Determine the [x, y] coordinate at the center of the cell enclosing the given text.  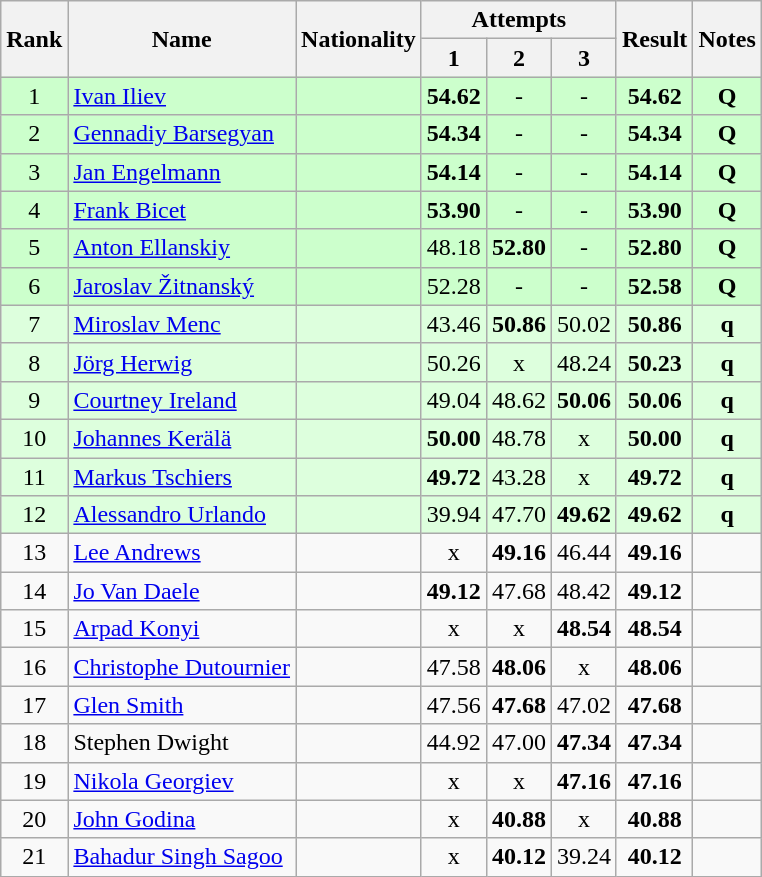
Alessandro Urlando [182, 515]
39.94 [454, 515]
Frank Bicet [182, 210]
Stephen Dwight [182, 743]
Ivan Iliev [182, 96]
Gennadiy Barsegyan [182, 134]
19 [34, 781]
Nationality [359, 39]
7 [34, 324]
Name [182, 39]
Lee Andrews [182, 553]
11 [34, 477]
Johannes Kerälä [182, 438]
47.70 [518, 515]
4 [34, 210]
Jo Van Daele [182, 591]
Glen Smith [182, 705]
Courtney Ireland [182, 400]
20 [34, 819]
5 [34, 248]
48.78 [518, 438]
43.28 [518, 477]
43.46 [454, 324]
Bahadur Singh Sagoo [182, 857]
12 [34, 515]
48.24 [584, 362]
17 [34, 705]
Rank [34, 39]
47.56 [454, 705]
48.18 [454, 248]
Attempts [518, 20]
Miroslav Menc [182, 324]
48.42 [584, 591]
6 [34, 286]
Jaroslav Žitnanský [182, 286]
Arpad Konyi [182, 629]
50.26 [454, 362]
16 [34, 667]
Notes [727, 39]
13 [34, 553]
47.02 [584, 705]
Nikola Georgiev [182, 781]
8 [34, 362]
48.62 [518, 400]
14 [34, 591]
52.28 [454, 286]
49.04 [454, 400]
21 [34, 857]
47.00 [518, 743]
Jörg Herwig [182, 362]
Anton Ellanskiy [182, 248]
50.23 [654, 362]
Jan Engelmann [182, 172]
50.02 [584, 324]
15 [34, 629]
Result [654, 39]
44.92 [454, 743]
9 [34, 400]
Markus Tschiers [182, 477]
John Godina [182, 819]
47.58 [454, 667]
52.58 [654, 286]
Christophe Dutournier [182, 667]
18 [34, 743]
10 [34, 438]
39.24 [584, 857]
46.44 [584, 553]
